Extract the [X, Y] coordinate from the center of the cell holding the provided text.  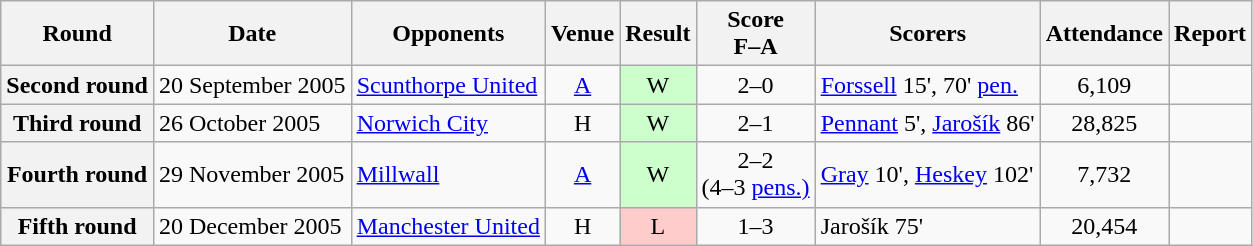
Opponents [448, 34]
Norwich City [448, 123]
Forssell 15', 70' pen. [928, 85]
Report [1210, 34]
Scorers [928, 34]
1–3 [756, 226]
2–1 [756, 123]
2–2 (4–3 pens.) [756, 174]
20 September 2005 [252, 85]
Result [658, 34]
7,732 [1104, 174]
Manchester United [448, 226]
2–0 [756, 85]
26 October 2005 [252, 123]
29 November 2005 [252, 174]
L [658, 226]
Round [78, 34]
Scunthorpe United [448, 85]
Jarošík 75' [928, 226]
20,454 [1104, 226]
6,109 [1104, 85]
Venue [582, 34]
Fourth round [78, 174]
Gray 10', Heskey 102' [928, 174]
Second round [78, 85]
Fifth round [78, 226]
20 December 2005 [252, 226]
ScoreF–A [756, 34]
Third round [78, 123]
28,825 [1104, 123]
Attendance [1104, 34]
Date [252, 34]
Pennant 5', Jarošík 86' [928, 123]
Millwall [448, 174]
